Extract the [X, Y] coordinate from the center of the cell holding the provided text.  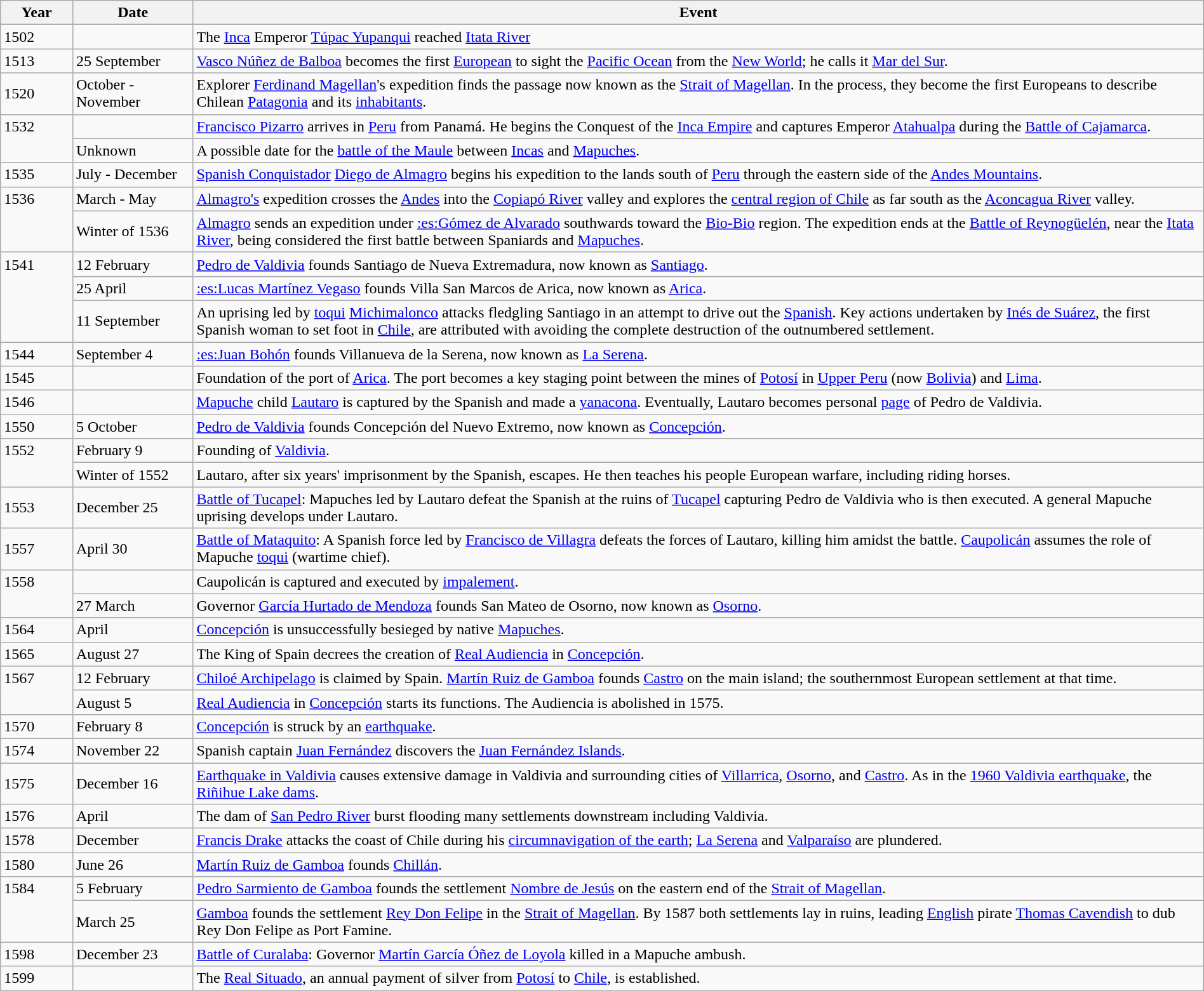
April 30 [132, 549]
1598 [37, 954]
1570 [37, 726]
March - May [132, 199]
February 8 [132, 726]
Pedro de Valdivia founds Concepción del Nuevo Extremo, now known as Concepción. [699, 427]
Lautaro, after six years' imprisonment by the Spanish, escapes. He then teaches his people European warfare, including riding horses. [699, 475]
March 25 [132, 922]
December 25 [132, 508]
Winter of 1536 [132, 231]
1578 [37, 841]
A possible date for the battle of the Maule between Incas and Mapuches. [699, 150]
Chiloé Archipelago is claimed by Spain. Martín Ruiz de Gamboa founds Castro on the main island; the southernmost European settlement at that time. [699, 678]
Francis Drake attacks the coast of Chile during his circumnavigation of the earth; La Serena and Valparaíso are plundered. [699, 841]
Winter of 1552 [132, 475]
Spanish captain Juan Fernández discovers the Juan Fernández Islands. [699, 750]
1520 [37, 94]
25 September [132, 61]
1580 [37, 865]
October - November [132, 94]
Founding of Valdivia. [699, 451]
5 February [132, 889]
1574 [37, 750]
Battle of Curalaba: Governor Martín García Óñez de Loyola killed in a Mapuche ambush. [699, 954]
1536 [37, 220]
The Inca Emperor Túpac Yupanqui reached Itata River [699, 37]
Spanish Conquistador Diego de Almagro begins his expedition to the lands south of Peru through the eastern side of the Andes Mountains. [699, 175]
1558 [37, 594]
Concepción is unsuccessfully besieged by native Mapuches. [699, 630]
The Real Situado, an annual payment of silver from Potosí to Chile, is established. [699, 978]
1546 [37, 402]
November 22 [132, 750]
1544 [37, 354]
Vasco Núñez de Balboa becomes the first European to sight the Pacific Ocean from the New World; he calls it Mar del Sur. [699, 61]
25 April [132, 288]
1535 [37, 175]
1575 [37, 783]
27 March [132, 606]
Real Audiencia in Concepción starts its functions. The Audiencia is abolished in 1575. [699, 702]
11 September [132, 321]
July - December [132, 175]
1532 [37, 138]
1584 [37, 909]
1550 [37, 427]
Foundation of the port of Arica. The port becomes a key staging point between the mines of Potosí in Upper Peru (now Bolivia) and Lima. [699, 378]
The King of Spain decrees the creation of Real Audiencia in Concepción. [699, 654]
December 16 [132, 783]
December 23 [132, 954]
1567 [37, 690]
June 26 [132, 865]
Date [132, 13]
Unknown [132, 150]
Concepción is struck by an earthquake. [699, 726]
1513 [37, 61]
5 October [132, 427]
1599 [37, 978]
February 9 [132, 451]
Governor García Hurtado de Mendoza founds San Mateo de Osorno, now known as Osorno. [699, 606]
The dam of San Pedro River burst flooding many settlements downstream including Valdivia. [699, 816]
1502 [37, 37]
:es:Lucas Martínez Vegaso founds Villa San Marcos de Arica, now known as Arica. [699, 288]
Caupolicán is captured and executed by impalement. [699, 582]
1557 [37, 549]
Martín Ruiz de Gamboa founds Chillán. [699, 865]
September 4 [132, 354]
Year [37, 13]
1545 [37, 378]
Event [699, 13]
1576 [37, 816]
Pedro Sarmiento de Gamboa founds the settlement Nombre de Jesús on the eastern end of the Strait of Magellan. [699, 889]
December [132, 841]
1552 [37, 463]
:es:Juan Bohón founds Villanueva de la Serena, now known as La Serena. [699, 354]
August 5 [132, 702]
Pedro de Valdivia founds Santiago de Nueva Extremadura, now known as Santiago. [699, 264]
1565 [37, 654]
1541 [37, 297]
1553 [37, 508]
1564 [37, 630]
Mapuche child Lautaro is captured by the Spanish and made a yanacona. Eventually, Lautaro becomes personal page of Pedro de Valdivia. [699, 402]
August 27 [132, 654]
